Scan for the cell matching the given text and deliver its (X, Y) coordinate at center. 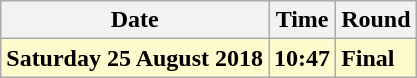
Saturday 25 August 2018 (135, 58)
Round (376, 20)
10:47 (302, 58)
Time (302, 20)
Date (135, 20)
Final (376, 58)
